Locate the cell with the specified text and output its (x, y) center coordinate. 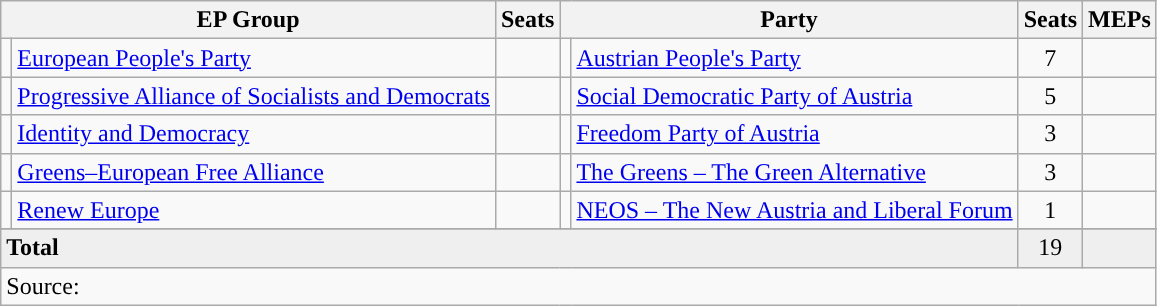
European People's Party (254, 58)
Freedom Party of Austria (794, 134)
Party (789, 20)
Austrian People's Party (794, 58)
Social Democratic Party of Austria (794, 96)
19 (1050, 248)
The Greens – The Green Alternative (794, 172)
Identity and Democracy (254, 134)
Total (510, 248)
7 (1050, 58)
5 (1050, 96)
1 (1050, 210)
NEOS – The New Austria and Liberal Forum (794, 210)
Progressive Alliance of Socialists and Democrats (254, 96)
Source: (579, 286)
MEPs (1120, 20)
Greens–European Free Alliance (254, 172)
EP Group (248, 20)
Renew Europe (254, 210)
